Identify which cell holds the provided text, then report its (x, y) central coordinate. 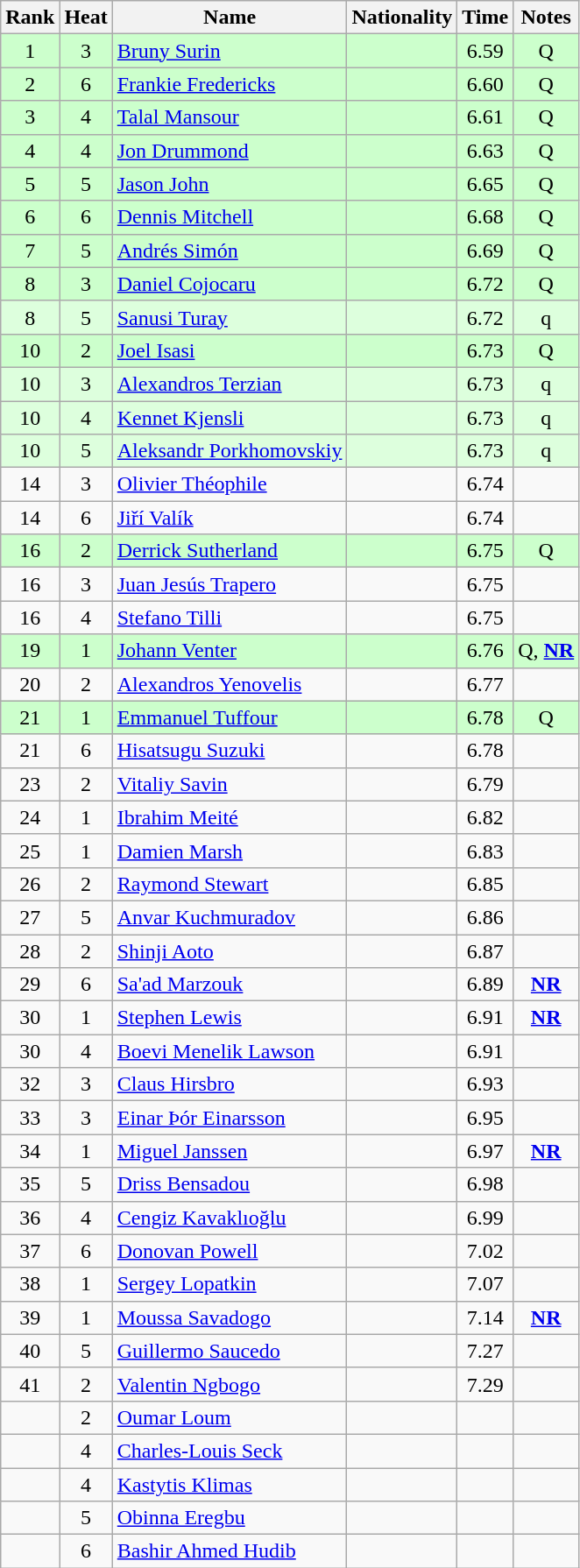
26 (30, 884)
Ibrahim Meité (230, 817)
Jon Drummond (230, 151)
6.95 (485, 1118)
33 (30, 1118)
6.86 (485, 917)
Juan Jesús Trapero (230, 584)
Stefano Tilli (230, 618)
23 (30, 784)
Talal Mansour (230, 117)
7.27 (485, 1351)
29 (30, 985)
6.89 (485, 985)
Einar Þór Einarsson (230, 1118)
Dennis Mitchell (230, 217)
7.29 (485, 1384)
32 (30, 1084)
Driss Bensadou (230, 1184)
Alexandros Yenovelis (230, 684)
Stephen Lewis (230, 1018)
Anvar Kuchmuradov (230, 917)
Sa'ad Marzouk (230, 985)
Sergey Lopatkin (230, 1284)
7.14 (485, 1317)
Kennet Kjensli (230, 418)
19 (30, 651)
6.59 (485, 51)
Aleksandr Porkhomovskiy (230, 451)
6.93 (485, 1084)
6.63 (485, 151)
Moussa Savadogo (230, 1317)
Miguel Janssen (230, 1151)
Obinna Eregbu (230, 1518)
Hisatsugu Suzuki (230, 751)
6.87 (485, 950)
6.68 (485, 217)
Guillermo Saucedo (230, 1351)
Bashir Ahmed Hudib (230, 1551)
38 (30, 1284)
6.65 (485, 184)
Rank (30, 18)
7.07 (485, 1284)
Donovan Powell (230, 1251)
6.85 (485, 884)
39 (30, 1317)
Name (230, 18)
6.98 (485, 1184)
36 (30, 1218)
35 (30, 1184)
6.97 (485, 1151)
Jason John (230, 184)
6.83 (485, 851)
Nationality (402, 18)
24 (30, 817)
Joel Isasi (230, 350)
Frankie Fredericks (230, 84)
Cengiz Kavaklıoğlu (230, 1218)
Emmanuel Tuffour (230, 717)
6.77 (485, 684)
Raymond Stewart (230, 884)
Claus Hirsbro (230, 1084)
Johann Venter (230, 651)
6.60 (485, 84)
Daniel Cojocaru (230, 284)
Alexandros Terzian (230, 384)
6.76 (485, 651)
20 (30, 684)
Shinji Aoto (230, 950)
Heat (86, 18)
6.79 (485, 784)
Kastytis Klimas (230, 1485)
6.69 (485, 251)
40 (30, 1351)
6.82 (485, 817)
Oumar Loum (230, 1417)
Charles-Louis Seck (230, 1451)
7 (30, 251)
Damien Marsh (230, 851)
Vitaliy Savin (230, 784)
28 (30, 950)
34 (30, 1151)
37 (30, 1251)
Boevi Menelik Lawson (230, 1051)
Sanusi Turay (230, 317)
7.02 (485, 1251)
41 (30, 1384)
Q, NR (547, 651)
Time (485, 18)
Andrés Simón (230, 251)
25 (30, 851)
Valentin Ngbogo (230, 1384)
6.61 (485, 117)
Bruny Surin (230, 51)
Olivier Théophile (230, 484)
Jiří Valík (230, 518)
Notes (547, 18)
Derrick Sutherland (230, 551)
27 (30, 917)
6.99 (485, 1218)
